Extract the (X, Y) coordinate from the center of the cell holding the provided text.  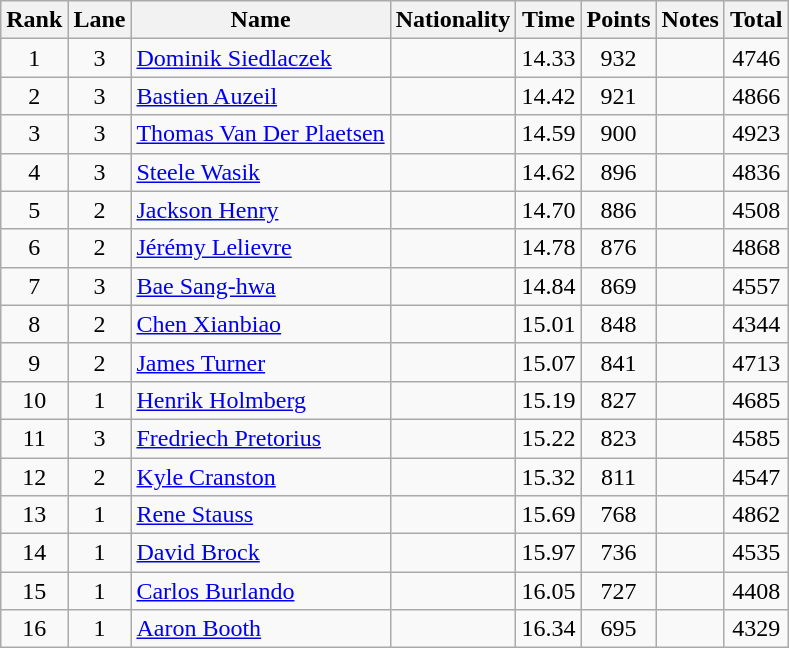
4344 (756, 324)
15.01 (548, 324)
14.62 (548, 172)
4862 (756, 515)
823 (618, 438)
727 (618, 591)
876 (618, 248)
4746 (756, 58)
Jérémy Lelievre (260, 248)
14.33 (548, 58)
9 (34, 362)
4547 (756, 477)
695 (618, 629)
Rank (34, 20)
15.07 (548, 362)
Bastien Auzeil (260, 96)
4535 (756, 553)
14.84 (548, 286)
4 (34, 172)
932 (618, 58)
Thomas Van Der Plaetsen (260, 134)
7 (34, 286)
10 (34, 400)
14.42 (548, 96)
James Turner (260, 362)
886 (618, 210)
5 (34, 210)
13 (34, 515)
14.78 (548, 248)
14.59 (548, 134)
Rene Stauss (260, 515)
900 (618, 134)
David Brock (260, 553)
15.22 (548, 438)
Points (618, 20)
15.97 (548, 553)
Steele Wasik (260, 172)
Bae Sang-hwa (260, 286)
4836 (756, 172)
4713 (756, 362)
Carlos Burlando (260, 591)
811 (618, 477)
16.34 (548, 629)
Jackson Henry (260, 210)
Aaron Booth (260, 629)
Notes (690, 20)
Nationality (453, 20)
16 (34, 629)
768 (618, 515)
4585 (756, 438)
Henrik Holmberg (260, 400)
Name (260, 20)
4923 (756, 134)
15.69 (548, 515)
15 (34, 591)
4329 (756, 629)
4866 (756, 96)
Time (548, 20)
Lane (100, 20)
14.70 (548, 210)
896 (618, 172)
Chen Xianbiao (260, 324)
Dominik Siedlaczek (260, 58)
4408 (756, 591)
4557 (756, 286)
841 (618, 362)
14 (34, 553)
4685 (756, 400)
6 (34, 248)
12 (34, 477)
4868 (756, 248)
736 (618, 553)
11 (34, 438)
869 (618, 286)
15.32 (548, 477)
Kyle Cranston (260, 477)
827 (618, 400)
Fredriech Pretorius (260, 438)
Total (756, 20)
15.19 (548, 400)
4508 (756, 210)
848 (618, 324)
8 (34, 324)
16.05 (548, 591)
921 (618, 96)
